Return [x, y] of the center of cell containing provided text 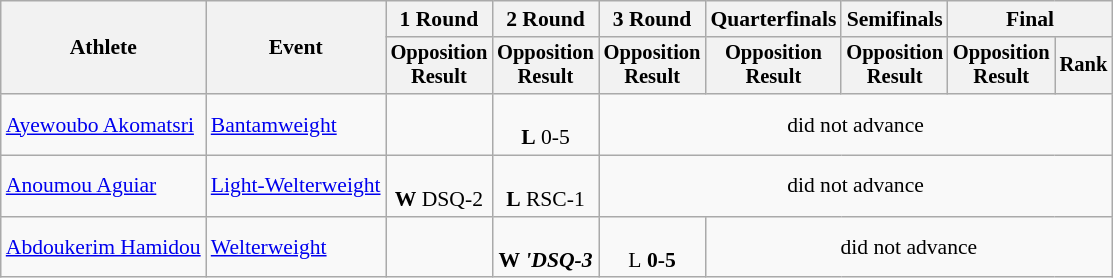
L RSC-1 [546, 186]
Quarterfinals [773, 19]
Ayewoubo Akomatsri [104, 124]
W DSQ-2 [440, 186]
Semifinals [894, 19]
2 Round [546, 19]
Bantamweight [296, 124]
Welterweight [296, 248]
Abdoukerim Hamidou [104, 248]
Athlete [104, 48]
Light-Welterweight [296, 186]
3 Round [652, 19]
Rank [1084, 66]
Final [1030, 19]
W 'DSQ-3 [546, 248]
Event [296, 48]
1 Round [440, 19]
Anoumou Aguiar [104, 186]
